Scan for the cell matching the given text and deliver its (X, Y) coordinate at center. 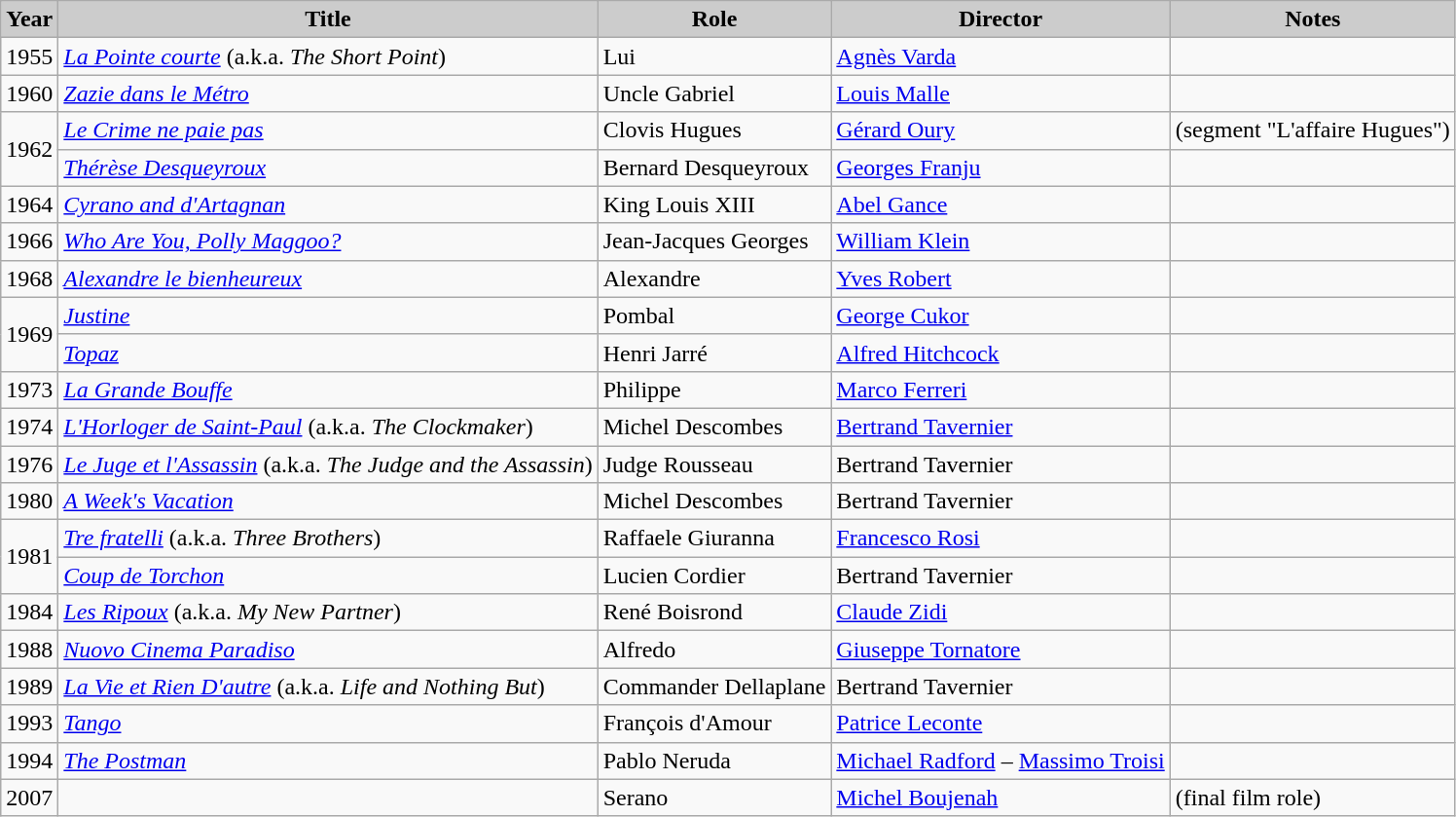
Jean-Jacques Georges (714, 241)
A Week's Vacation (328, 501)
1955 (29, 56)
Zazie dans le Métro (328, 93)
1962 (29, 149)
Role (714, 19)
Bernard Desqueyroux (714, 167)
François d'Amour (714, 724)
1993 (29, 724)
Pablo Neruda (714, 761)
1960 (29, 93)
1984 (29, 613)
Nuovo Cinema Paradiso (328, 650)
Patrice Leconte (1001, 724)
Justine (328, 316)
Georges Franju (1001, 167)
Gérard Oury (1001, 130)
Les Ripoux (a.k.a. My New Partner) (328, 613)
Michael Radford – Massimo Troisi (1001, 761)
Year (29, 19)
Le Crime ne paie pas (328, 130)
1973 (29, 390)
Who Are You, Polly Maggoo? (328, 241)
Michel Boujenah (1001, 798)
Clovis Hugues (714, 130)
Tango (328, 724)
(final film role) (1312, 798)
Alexandre le bienheureux (328, 279)
1969 (29, 334)
(segment "L'affaire Hugues") (1312, 130)
Francesco Rosi (1001, 538)
1964 (29, 204)
1988 (29, 650)
Tre fratelli (a.k.a. Three Brothers) (328, 538)
Yves Robert (1001, 279)
Director (1001, 19)
2007 (29, 798)
La Pointe courte (a.k.a. The Short Point) (328, 56)
Serano (714, 798)
Coup de Torchon (328, 576)
Judge Rousseau (714, 464)
Giuseppe Tornatore (1001, 650)
William Klein (1001, 241)
Title (328, 19)
1994 (29, 761)
Alfred Hitchcock (1001, 353)
Henri Jarré (714, 353)
1989 (29, 687)
René Boisrond (714, 613)
La Vie et Rien D'autre (a.k.a. Life and Nothing But) (328, 687)
Claude Zidi (1001, 613)
Lucien Cordier (714, 576)
Marco Ferreri (1001, 390)
George Cukor (1001, 316)
Pombal (714, 316)
King Louis XIII (714, 204)
1976 (29, 464)
Alexandre (714, 279)
Abel Gance (1001, 204)
Cyrano and d'Artagnan (328, 204)
Raffaele Giuranna (714, 538)
1980 (29, 501)
La Grande Bouffe (328, 390)
Alfredo (714, 650)
Agnès Varda (1001, 56)
Uncle Gabriel (714, 93)
Philippe (714, 390)
L'Horloger de Saint-Paul (a.k.a. The Clockmaker) (328, 427)
Lui (714, 56)
Topaz (328, 353)
1966 (29, 241)
1981 (29, 557)
Le Juge et l'Assassin (a.k.a. The Judge and the Assassin) (328, 464)
Notes (1312, 19)
1968 (29, 279)
Thérèse Desqueyroux (328, 167)
Louis Malle (1001, 93)
Commander Dellaplane (714, 687)
The Postman (328, 761)
1974 (29, 427)
